For the text-containing cell, return its midpoint in (X, Y) coordinate format. 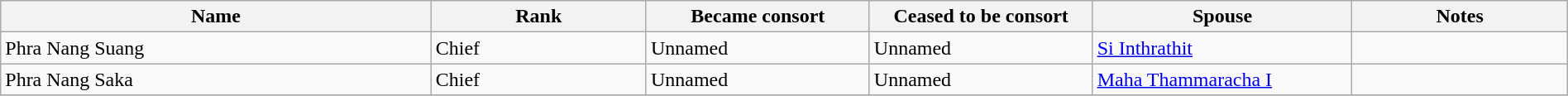
Ceased to be consort (981, 17)
Phra Nang Saka (216, 79)
Rank (538, 17)
Phra Nang Suang (216, 48)
Became consort (758, 17)
Si Inthrathit (1222, 48)
Name (216, 17)
Notes (1460, 17)
Spouse (1222, 17)
Maha Thammaracha I (1222, 79)
